Locate the cell with the specified text and output its [X, Y] center coordinate. 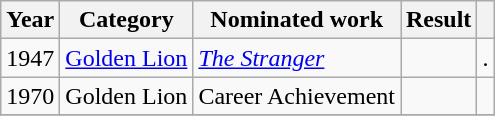
Nominated work [297, 20]
1970 [30, 96]
Year [30, 20]
The Stranger [297, 58]
Career Achievement [297, 96]
Result [438, 20]
Category [126, 20]
1947 [30, 58]
. [486, 58]
